From the cell containing the given text, extract its center point as [x, y] coordinate. 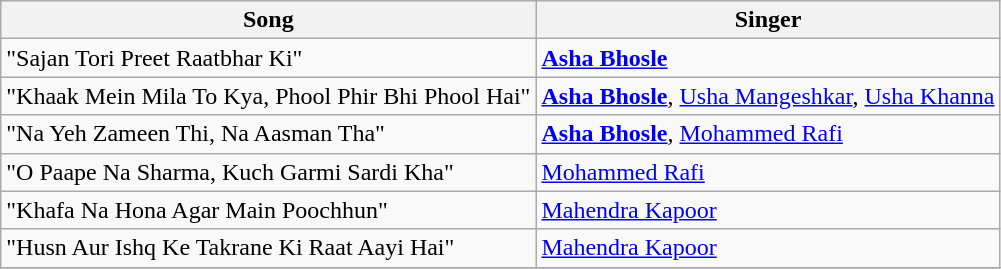
Asha Bhosle, Mohammed Rafi [768, 134]
"O Paape Na Sharma, Kuch Garmi Sardi Kha" [268, 172]
Singer [768, 20]
Asha Bhosle [768, 58]
"Husn Aur Ishq Ke Takrane Ki Raat Aayi Hai" [268, 248]
Asha Bhosle, Usha Mangeshkar, Usha Khanna [768, 96]
Mohammed Rafi [768, 172]
"Sajan Tori Preet Raatbhar Ki" [268, 58]
Song [268, 20]
"Khaak Mein Mila To Kya, Phool Phir Bhi Phool Hai" [268, 96]
"Na Yeh Zameen Thi, Na Aasman Tha" [268, 134]
"Khafa Na Hona Agar Main Poochhun" [268, 210]
